Capture the cell that displays the provided text and extract its [x, y] central coordinate. 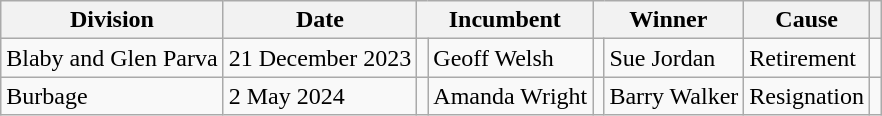
Cause [807, 20]
Geoff Welsh [510, 58]
Blaby and Glen Parva [112, 58]
Resignation [807, 96]
Sue Jordan [674, 58]
Barry Walker [674, 96]
2 May 2024 [320, 96]
Incumbent [505, 20]
Division [112, 20]
Retirement [807, 58]
Amanda Wright [510, 96]
Date [320, 20]
Winner [668, 20]
Burbage [112, 96]
21 December 2023 [320, 58]
